Identify which cell holds the provided text, then report its (X, Y) central coordinate. 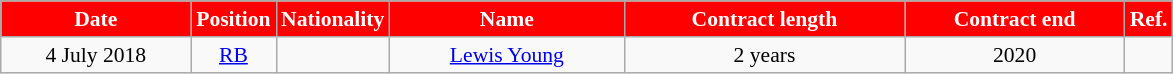
Contract length (764, 19)
Ref. (1149, 19)
Lewis Young (506, 55)
Date (96, 19)
Name (506, 19)
2020 (1015, 55)
2 years (764, 55)
Contract end (1015, 19)
Position (234, 19)
4 July 2018 (96, 55)
Nationality (332, 19)
RB (234, 55)
